Scan for the cell matching the given text and deliver its (x, y) coordinate at center. 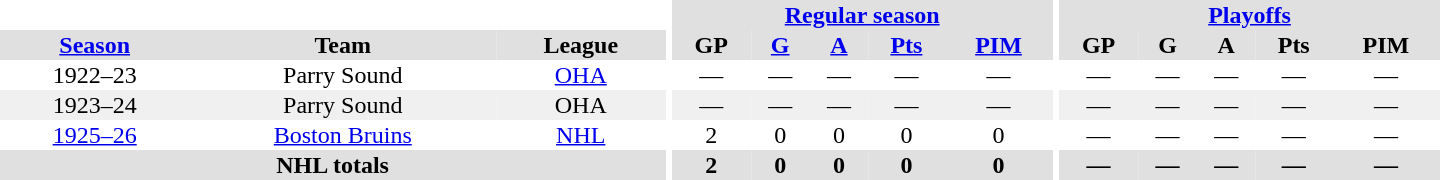
Regular season (862, 15)
Team (342, 45)
NHL totals (332, 165)
League (580, 45)
1923–24 (94, 105)
Boston Bruins (342, 135)
NHL (580, 135)
1925–26 (94, 135)
Playoffs (1250, 15)
Season (94, 45)
1922–23 (94, 75)
